Detect which cell encompasses the target text, then output its (x, y) center coordinate. 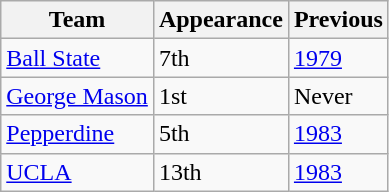
Previous (338, 20)
George Mason (78, 96)
Ball State (78, 58)
Never (338, 96)
1st (220, 96)
UCLA (78, 172)
Appearance (220, 20)
13th (220, 172)
7th (220, 58)
Pepperdine (78, 134)
5th (220, 134)
1979 (338, 58)
Team (78, 20)
